Pinpoint the cell where the given text exists, returning its [x, y] midpoint coordinate. 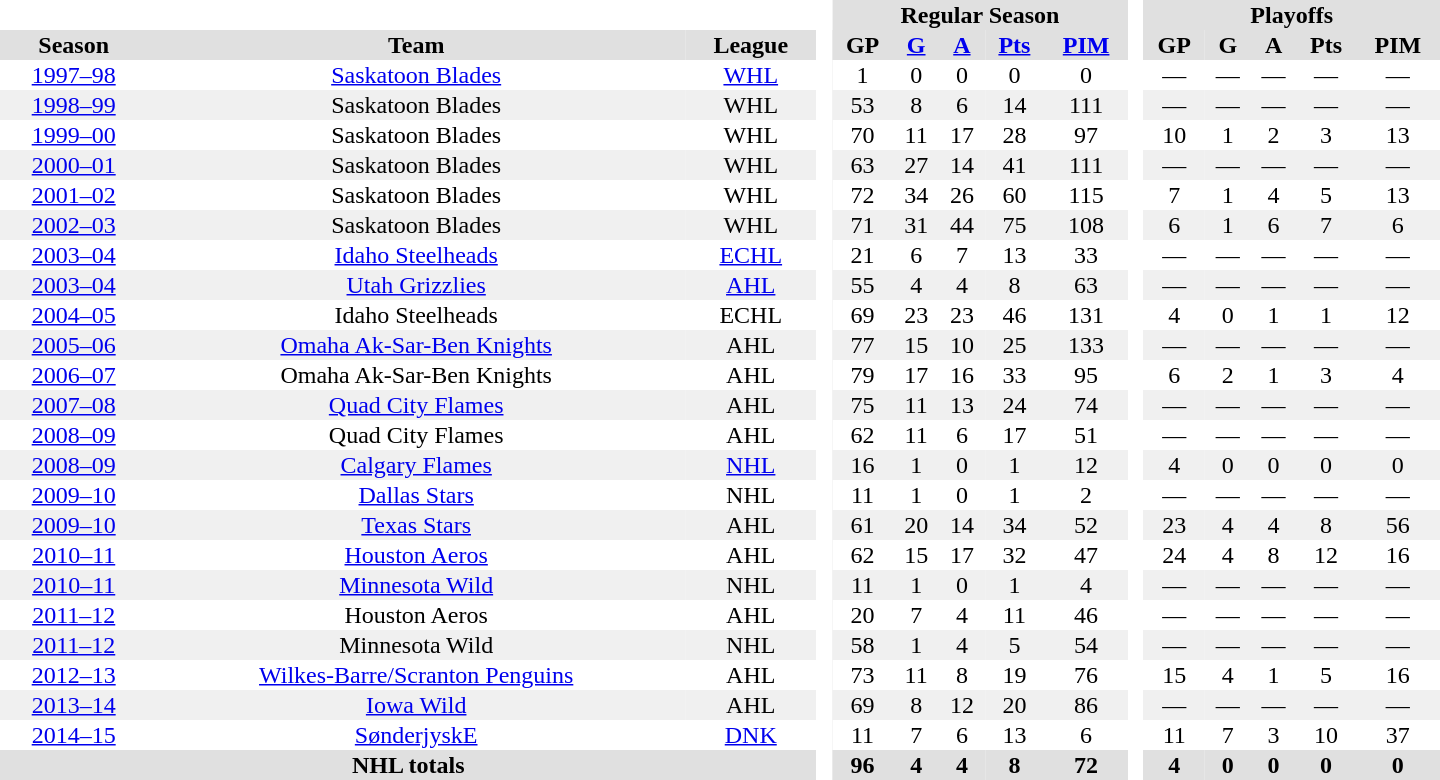
74 [1086, 405]
Regular Season [980, 15]
32 [1014, 555]
Dallas Stars [416, 495]
108 [1086, 225]
SønderjyskE [416, 735]
2006–07 [74, 375]
31 [916, 225]
55 [863, 285]
Playoffs [1292, 15]
2001–02 [74, 195]
21 [863, 255]
77 [863, 345]
79 [863, 375]
47 [1086, 555]
2012–13 [74, 675]
2002–03 [74, 225]
NHL totals [408, 765]
28 [1014, 135]
League [751, 45]
71 [863, 225]
41 [1014, 165]
70 [863, 135]
Season [74, 45]
115 [1086, 195]
61 [863, 525]
Texas Stars [416, 525]
52 [1086, 525]
2005–06 [74, 345]
25 [1014, 345]
96 [863, 765]
Wilkes-Barre/Scranton Penguins [416, 675]
86 [1086, 705]
56 [1398, 525]
27 [916, 165]
53 [863, 105]
1998–99 [74, 105]
26 [962, 195]
58 [863, 645]
2013–14 [74, 705]
DNK [751, 735]
Utah Grizzlies [416, 285]
2014–15 [74, 735]
19 [1014, 675]
1999–00 [74, 135]
2004–05 [74, 315]
60 [1014, 195]
54 [1086, 645]
76 [1086, 675]
131 [1086, 315]
Calgary Flames [416, 465]
44 [962, 225]
2000–01 [74, 165]
95 [1086, 375]
97 [1086, 135]
Team [416, 45]
51 [1086, 435]
37 [1398, 735]
Iowa Wild [416, 705]
1997–98 [74, 75]
2007–08 [74, 405]
133 [1086, 345]
73 [863, 675]
